Capture the cell that displays the provided text and extract its (x, y) central coordinate. 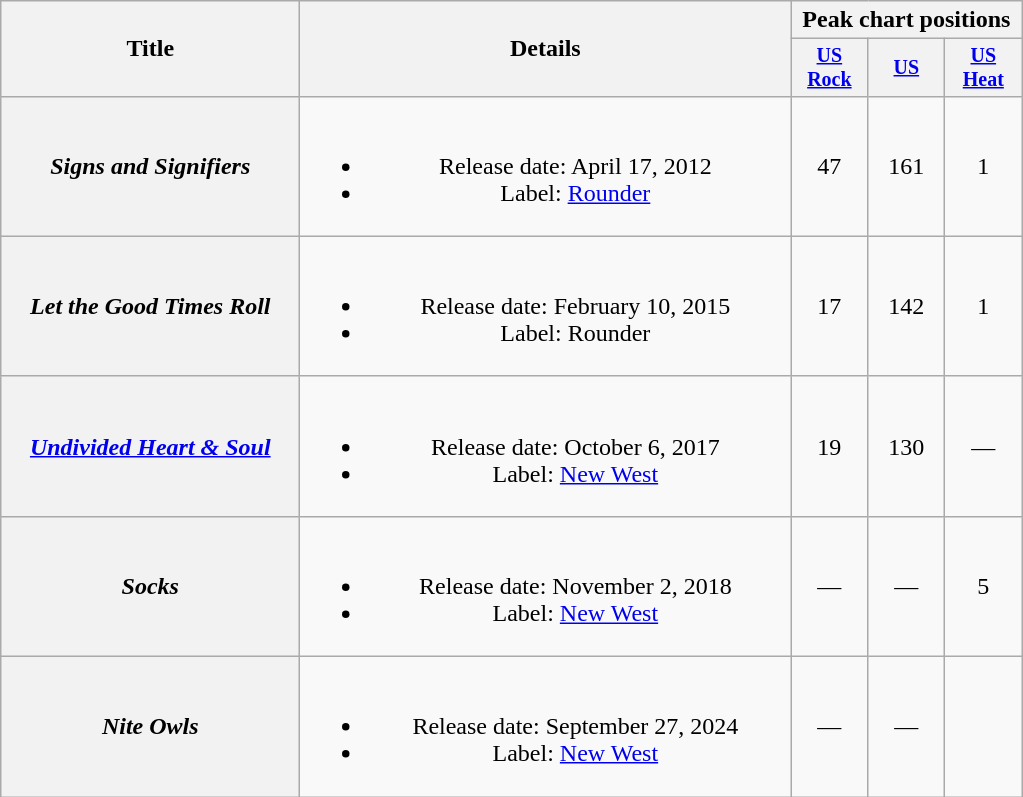
Release date: February 10, 2015Label: Rounder (546, 306)
47 (830, 166)
USHeat (984, 68)
19 (830, 446)
Title (150, 49)
Signs and Signifiers (150, 166)
Nite Owls (150, 727)
Release date: September 27, 2024Label: New West (546, 727)
Details (546, 49)
Let the Good Times Roll (150, 306)
5 (984, 586)
Undivided Heart & Soul (150, 446)
US (906, 68)
Release date: April 17, 2012Label: Rounder (546, 166)
Peak chart positions (906, 20)
USRock (830, 68)
130 (906, 446)
Release date: October 6, 2017Label: New West (546, 446)
Release date: November 2, 2018Label: New West (546, 586)
Socks (150, 586)
17 (830, 306)
161 (906, 166)
142 (906, 306)
